Determine the [x, y] coordinate at the center of the cell enclosing the given text.  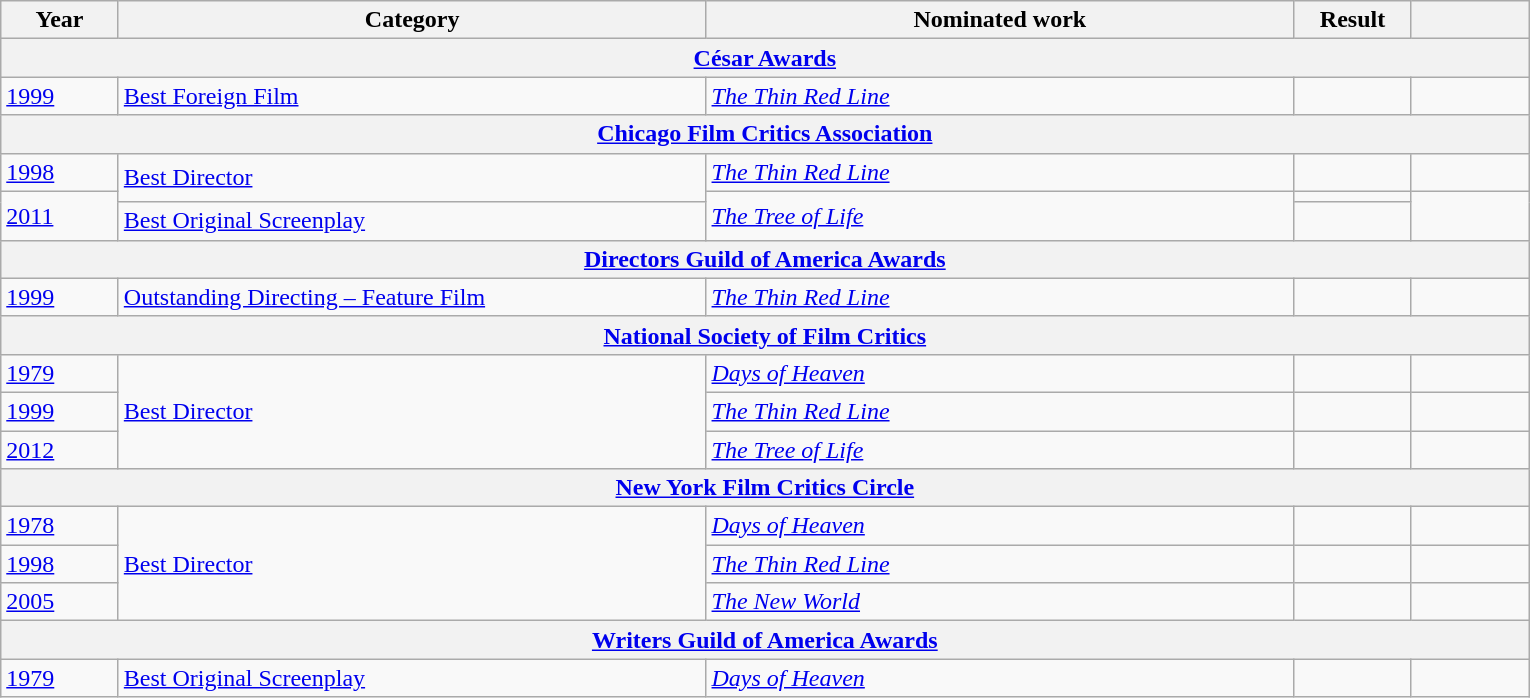
Chicago Film Critics Association [765, 134]
Writers Guild of America Awards [765, 640]
2011 [60, 216]
Result [1353, 20]
National Society of Film Critics [765, 335]
Best Foreign Film [412, 96]
Category [412, 20]
Nominated work [1000, 20]
New York Film Critics Circle [765, 488]
The New World [1000, 602]
1978 [60, 526]
2012 [60, 449]
César Awards [765, 58]
Outstanding Directing – Feature Film [412, 297]
Directors Guild of America Awards [765, 259]
2005 [60, 602]
Year [60, 20]
